Find where the given text appears and provide that cell's center as [X, Y] coordinate. 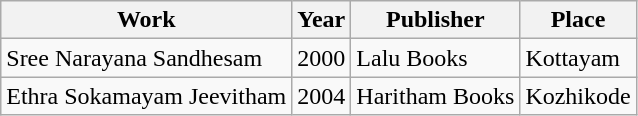
2000 [322, 58]
Year [322, 20]
Publisher [436, 20]
Haritham Books [436, 96]
Sree Narayana Sandhesam [146, 58]
Place [578, 20]
Kottayam [578, 58]
Ethra Sokamayam Jeevitham [146, 96]
2004 [322, 96]
Kozhikode [578, 96]
Work [146, 20]
Lalu Books [436, 58]
